From the cell containing the given text, extract its center point as (X, Y) coordinate. 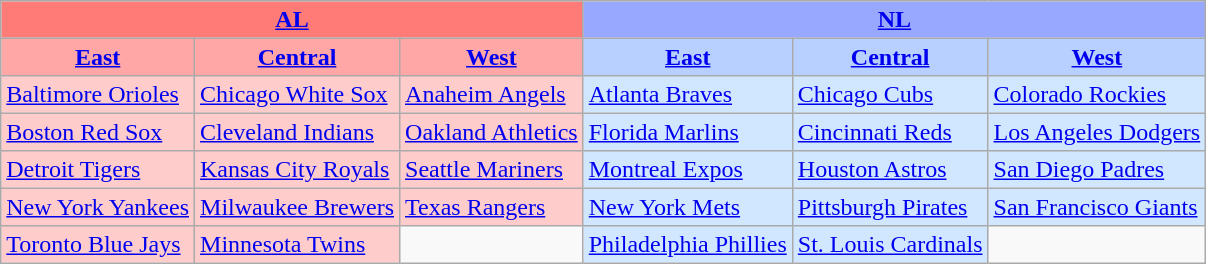
Boston Red Sox (98, 132)
Texas Rangers (492, 206)
Milwaukee Brewers (298, 206)
Toronto Blue Jays (98, 244)
Philadelphia Phillies (688, 244)
Oakland Athletics (492, 132)
Kansas City Royals (298, 170)
Atlanta Braves (688, 94)
Pittsburgh Pirates (890, 206)
San Francisco Giants (1097, 206)
Montreal Expos (688, 170)
Cleveland Indians (298, 132)
Cincinnati Reds (890, 132)
New York Mets (688, 206)
Los Angeles Dodgers (1097, 132)
AL (292, 20)
Anaheim Angels (492, 94)
Minnesota Twins (298, 244)
Chicago White Sox (298, 94)
Detroit Tigers (98, 170)
St. Louis Cardinals (890, 244)
Colorado Rockies (1097, 94)
San Diego Padres (1097, 170)
Houston Astros (890, 170)
New York Yankees (98, 206)
Seattle Mariners (492, 170)
Baltimore Orioles (98, 94)
NL (894, 20)
Chicago Cubs (890, 94)
Florida Marlins (688, 132)
